Extract the [x, y] coordinate from the center of the cell holding the provided text.  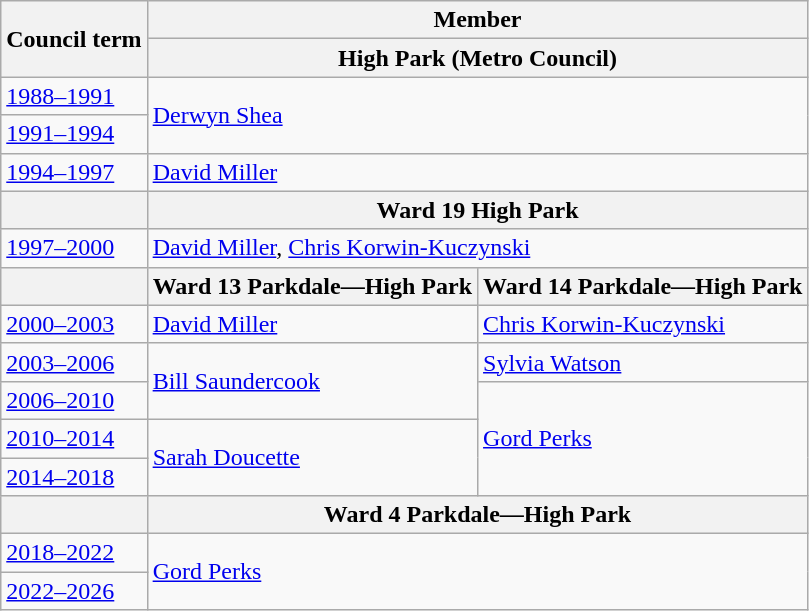
1988–1991 [74, 96]
2000–2003 [74, 324]
Council term [74, 39]
1994–1997 [74, 172]
Ward 19 High Park [478, 210]
2022–2026 [74, 591]
2006–2010 [74, 400]
Ward 4 Parkdale—High Park [478, 515]
Ward 13 Parkdale—High Park [312, 286]
Bill Saundercook [312, 381]
1997–2000 [74, 248]
David Miller, Chris Korwin-Kuczynski [478, 248]
Member [478, 20]
2014–2018 [74, 477]
2003–2006 [74, 362]
High Park (Metro Council) [478, 58]
Chris Korwin-Kuczynski [643, 324]
Derwyn Shea [478, 115]
2010–2014 [74, 438]
Sylvia Watson [643, 362]
Ward 14 Parkdale—High Park [643, 286]
1991–1994 [74, 134]
2018–2022 [74, 553]
Sarah Doucette [312, 457]
